Return (x, y) of the center of cell containing provided text 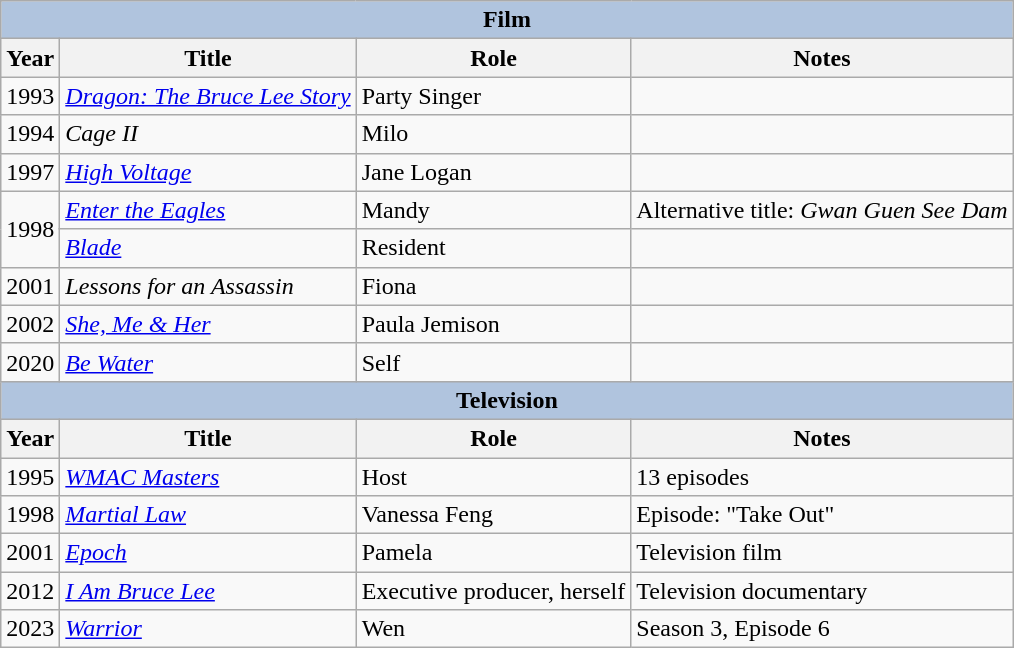
Martial Law (208, 515)
Episode: "Take Out" (822, 515)
Resident (494, 248)
Host (494, 477)
Film (507, 20)
Television documentary (822, 591)
Mandy (494, 210)
I Am Bruce Lee (208, 591)
Cage II (208, 134)
She, Me & Her (208, 324)
2012 (30, 591)
Self (494, 362)
Milo (494, 134)
Enter the Eagles (208, 210)
Blade (208, 248)
Vanessa Feng (494, 515)
Fiona (494, 286)
Dragon: The Bruce Lee Story (208, 96)
Television (507, 400)
Party Singer (494, 96)
Be Water (208, 362)
Wen (494, 629)
1994 (30, 134)
2020 (30, 362)
Warrior (208, 629)
Jane Logan (494, 172)
Epoch (208, 553)
High Voltage (208, 172)
Alternative title: Gwan Guen See Dam (822, 210)
1995 (30, 477)
Pamela (494, 553)
Television film (822, 553)
Lessons for an Assassin (208, 286)
Paula Jemison (494, 324)
WMAC Masters (208, 477)
1993 (30, 96)
Executive producer, herself (494, 591)
2002 (30, 324)
Season 3, Episode 6 (822, 629)
1997 (30, 172)
13 episodes (822, 477)
2023 (30, 629)
